Locate the cell with the specified text and output its [X, Y] center coordinate. 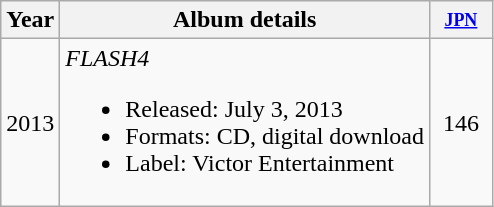
146 [462, 122]
FLASH4Released: July 3, 2013Formats: CD, digital downloadLabel: Victor Entertainment [245, 122]
2013 [30, 122]
Album details [245, 20]
Year [30, 20]
JPN [462, 20]
